Provide the (x, y) coordinate of the cell's center where the given text is located.  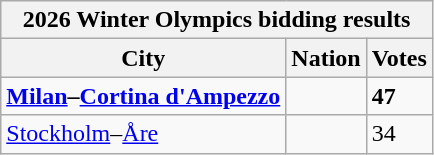
34 (399, 134)
2026 Winter Olympics bidding results (217, 20)
Stockholm–Åre (144, 134)
City (144, 58)
47 (399, 96)
Milan–Cortina d'Ampezzo (144, 96)
Nation (326, 58)
Votes (399, 58)
